Determine the [x, y] coordinate at the center of the cell enclosing the given text.  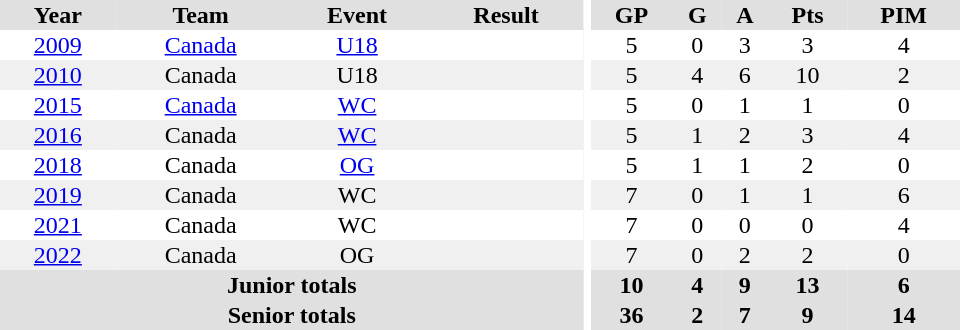
2010 [58, 75]
Event [358, 15]
2016 [58, 135]
13 [808, 285]
36 [631, 315]
2015 [58, 105]
Junior totals [292, 285]
2019 [58, 195]
14 [904, 315]
PIM [904, 15]
2022 [58, 255]
Pts [808, 15]
A [745, 15]
GP [631, 15]
Year [58, 15]
2009 [58, 45]
Result [506, 15]
Team [201, 15]
Senior totals [292, 315]
G [698, 15]
2021 [58, 225]
2018 [58, 165]
